Locate the cell with the specified text and output its [X, Y] center coordinate. 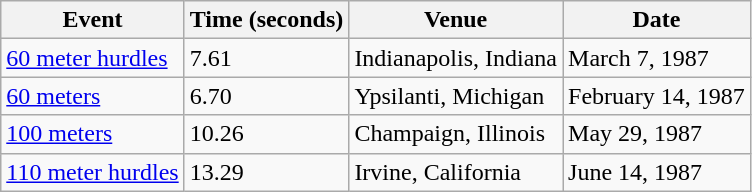
60 meter hurdles [92, 58]
Event [92, 20]
Ypsilanti, Michigan [456, 96]
Indianapolis, Indiana [456, 58]
100 meters [92, 134]
60 meters [92, 96]
7.61 [266, 58]
Venue [456, 20]
10.26 [266, 134]
March 7, 1987 [657, 58]
February 14, 1987 [657, 96]
110 meter hurdles [92, 172]
Champaign, Illinois [456, 134]
May 29, 1987 [657, 134]
Irvine, California [456, 172]
June 14, 1987 [657, 172]
Date [657, 20]
Time (seconds) [266, 20]
13.29 [266, 172]
6.70 [266, 96]
